Locate the cell with the specified text and output its [x, y] center coordinate. 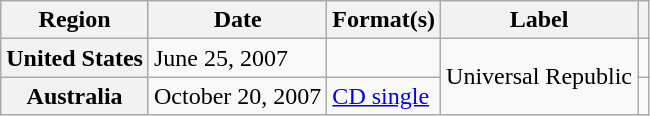
CD single [384, 96]
United States [75, 58]
October 20, 2007 [237, 96]
Label [540, 20]
Format(s) [384, 20]
Date [237, 20]
June 25, 2007 [237, 58]
Region [75, 20]
Universal Republic [540, 77]
Australia [75, 96]
